Provide the [X, Y] coordinate of the cell's center where the given text is located.  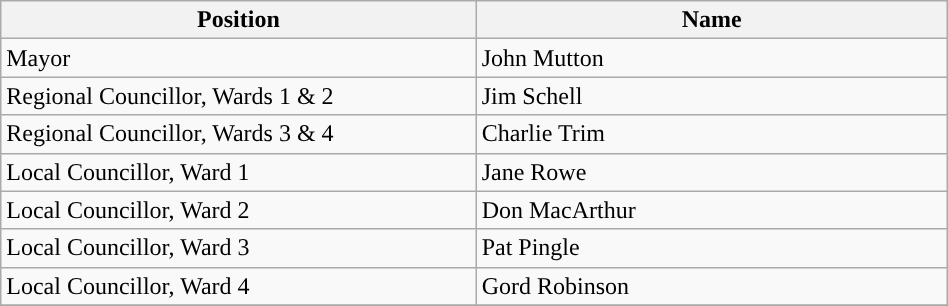
Local Councillor, Ward 2 [238, 210]
Pat Pingle [712, 248]
Gord Robinson [712, 286]
Name [712, 20]
Don MacArthur [712, 210]
Local Councillor, Ward 1 [238, 172]
Regional Councillor, Wards 1 & 2 [238, 96]
Position [238, 20]
John Mutton [712, 58]
Mayor [238, 58]
Jane Rowe [712, 172]
Jim Schell [712, 96]
Local Councillor, Ward 4 [238, 286]
Local Councillor, Ward 3 [238, 248]
Regional Councillor, Wards 3 & 4 [238, 134]
Charlie Trim [712, 134]
